Find where the given text appears and provide that cell's center as [X, Y] coordinate. 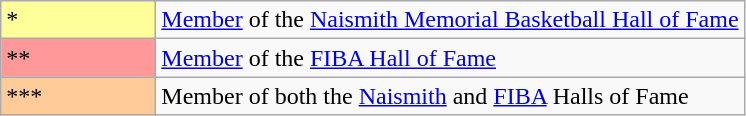
Member of the Naismith Memorial Basketball Hall of Fame [450, 20]
* [78, 20]
** [78, 58]
*** [78, 96]
Member of both the Naismith and FIBA Halls of Fame [450, 96]
Member of the FIBA Hall of Fame [450, 58]
